Scan for the cell matching the given text and deliver its (X, Y) coordinate at center. 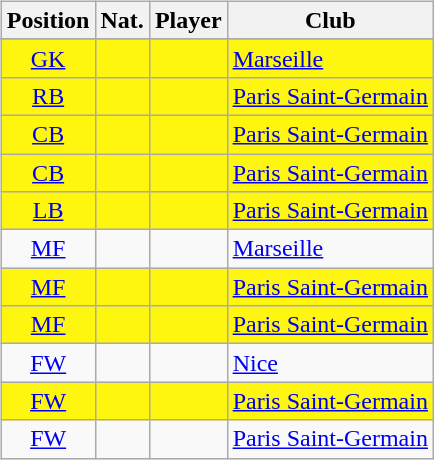
Player (188, 20)
Nat. (122, 20)
Club (330, 20)
RB (48, 96)
GK (48, 58)
Position (48, 20)
Nice (330, 363)
LB (48, 211)
